Return (x, y) of the center of cell containing provided text 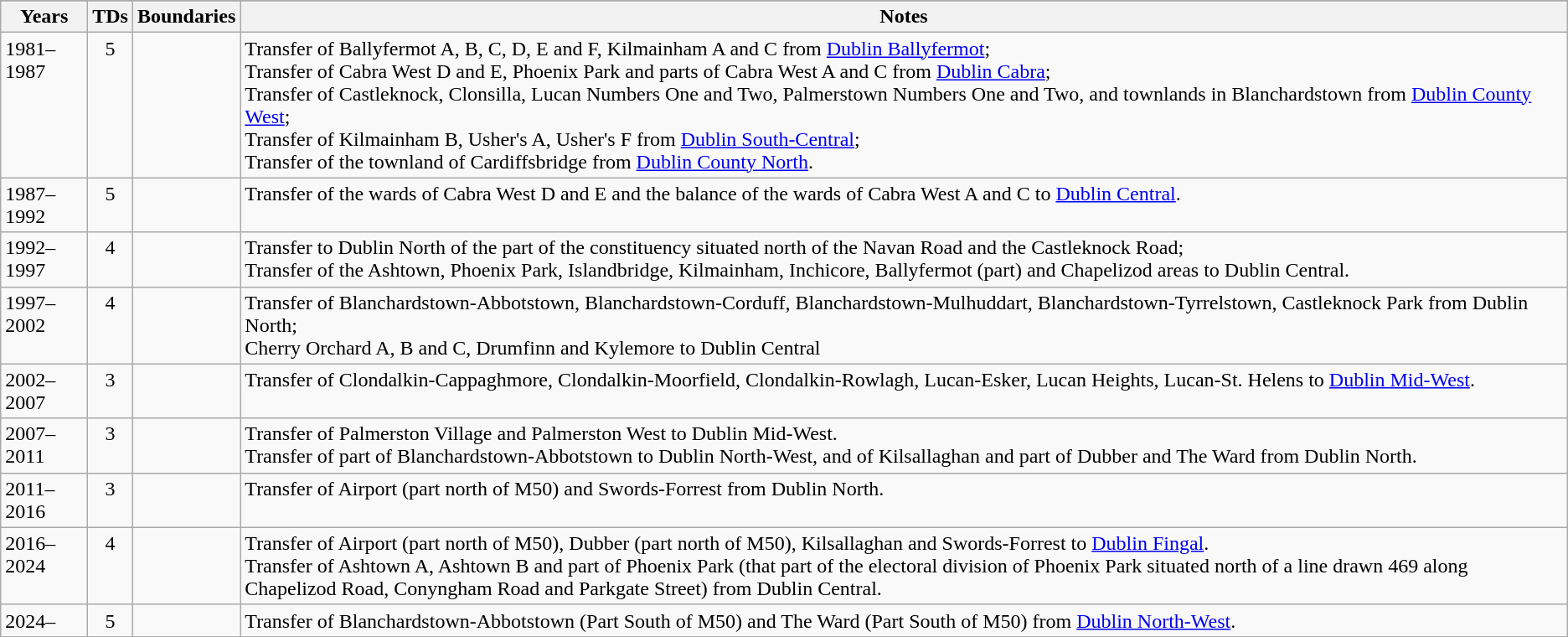
Transfer of Airport (part north of M50) and Swords-Forrest from Dublin North. (904, 500)
1981–1987 (44, 106)
Years (44, 17)
Transfer of Clondalkin-Cappaghmore, Clondalkin-Moorfield, Clondalkin-Rowlagh, Lucan-Esker, Lucan Heights, Lucan-St. Helens to Dublin Mid-West. (904, 391)
Boundaries (186, 17)
1997–2002 (44, 325)
2007–2011 (44, 446)
1992–1997 (44, 260)
Transfer of Blanchardstown-Abbotstown (Part South of M50) and The Ward (Part South of M50) from Dublin North-West. (904, 620)
2011–2016 (44, 500)
2016–2024 (44, 566)
TDs (111, 17)
Transfer of the wards of Cabra West D and E and the balance of the wards of Cabra West A and C to Dublin Central. (904, 205)
2024– (44, 620)
Notes (904, 17)
2002–2007 (44, 391)
1987–1992 (44, 205)
